For the text-containing cell, return its midpoint in [X, Y] coordinate format. 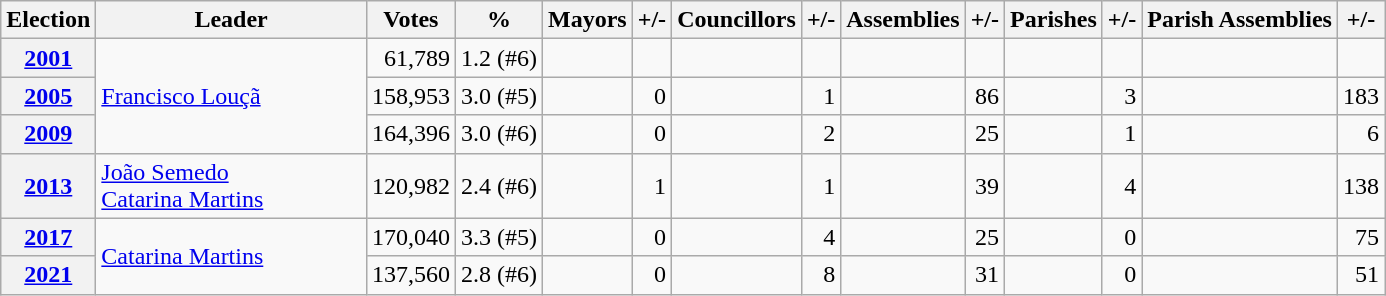
164,396 [410, 134]
61,789 [410, 58]
31 [984, 275]
39 [984, 186]
Catarina Martins [232, 256]
8 [820, 275]
137,560 [410, 275]
120,982 [410, 186]
3 [1122, 96]
Votes [410, 20]
3.0 (#5) [498, 96]
Election [48, 20]
1.2 (#6) [498, 58]
170,040 [410, 237]
2009 [48, 134]
Leader [232, 20]
2 [820, 134]
183 [1360, 96]
2005 [48, 96]
138 [1360, 186]
6 [1360, 134]
2017 [48, 237]
Councillors [737, 20]
2001 [48, 58]
Mayors [587, 20]
João SemedoCatarina Martins [232, 186]
3.0 (#6) [498, 134]
3.3 (#5) [498, 237]
Parish Assemblies [1240, 20]
% [498, 20]
2013 [48, 186]
2.8 (#6) [498, 275]
Francisco Louçã [232, 96]
86 [984, 96]
2021 [48, 275]
Parishes [1054, 20]
158,953 [410, 96]
2.4 (#6) [498, 186]
Assemblies [903, 20]
75 [1360, 237]
51 [1360, 275]
